Capture the cell that displays the provided text and extract its [X, Y] central coordinate. 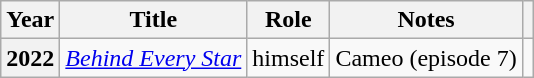
himself [288, 58]
Cameo (episode 7) [426, 58]
2022 [30, 58]
Role [288, 20]
Behind Every Star [154, 58]
Notes [426, 20]
Title [154, 20]
Year [30, 20]
